Return the [X, Y] coordinate for the center point of the cell that contains the specified text.  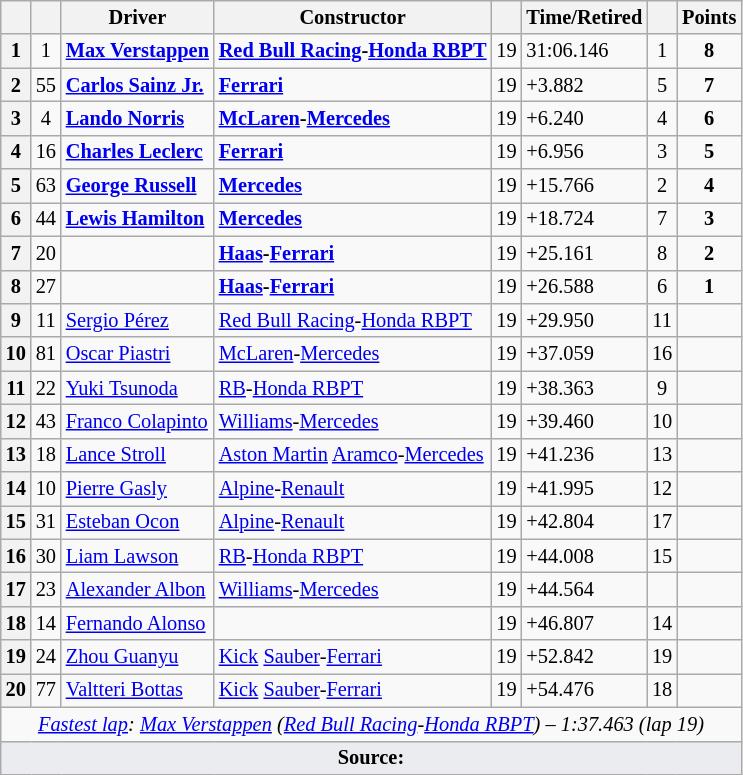
63 [46, 186]
Constructor [353, 17]
Points [709, 17]
+25.161 [585, 253]
Lando Norris [138, 118]
Zhou Guanyu [138, 657]
Lewis Hamilton [138, 219]
+52.842 [585, 657]
Carlos Sainz Jr. [138, 85]
Pierre Gasly [138, 489]
Esteban Ocon [138, 522]
Alexander Albon [138, 589]
Time/Retired [585, 17]
Fernando Alonso [138, 623]
George Russell [138, 186]
22 [46, 388]
+26.588 [585, 287]
55 [46, 85]
+42.804 [585, 522]
+44.564 [585, 589]
+29.950 [585, 320]
Max Verstappen [138, 51]
Valtteri Bottas [138, 690]
81 [46, 354]
Charles Leclerc [138, 152]
Lance Stroll [138, 455]
+41.236 [585, 455]
+46.807 [585, 623]
+18.724 [585, 219]
+39.460 [585, 421]
+44.008 [585, 556]
+6.240 [585, 118]
27 [46, 287]
Oscar Piastri [138, 354]
Aston Martin Aramco-Mercedes [353, 455]
43 [46, 421]
Yuki Tsunoda [138, 388]
+54.476 [585, 690]
30 [46, 556]
24 [46, 657]
Liam Lawson [138, 556]
31 [46, 522]
+41.995 [585, 489]
Fastest lap: Max Verstappen (Red Bull Racing-Honda RBPT) – 1:37.463 (lap 19) [371, 724]
+6.956 [585, 152]
+38.363 [585, 388]
+3.882 [585, 85]
31:06.146 [585, 51]
77 [46, 690]
+37.059 [585, 354]
Source: [371, 758]
Driver [138, 17]
Sergio Pérez [138, 320]
23 [46, 589]
+15.766 [585, 186]
44 [46, 219]
Franco Colapinto [138, 421]
